From the cell containing the given text, extract its center point as [X, Y] coordinate. 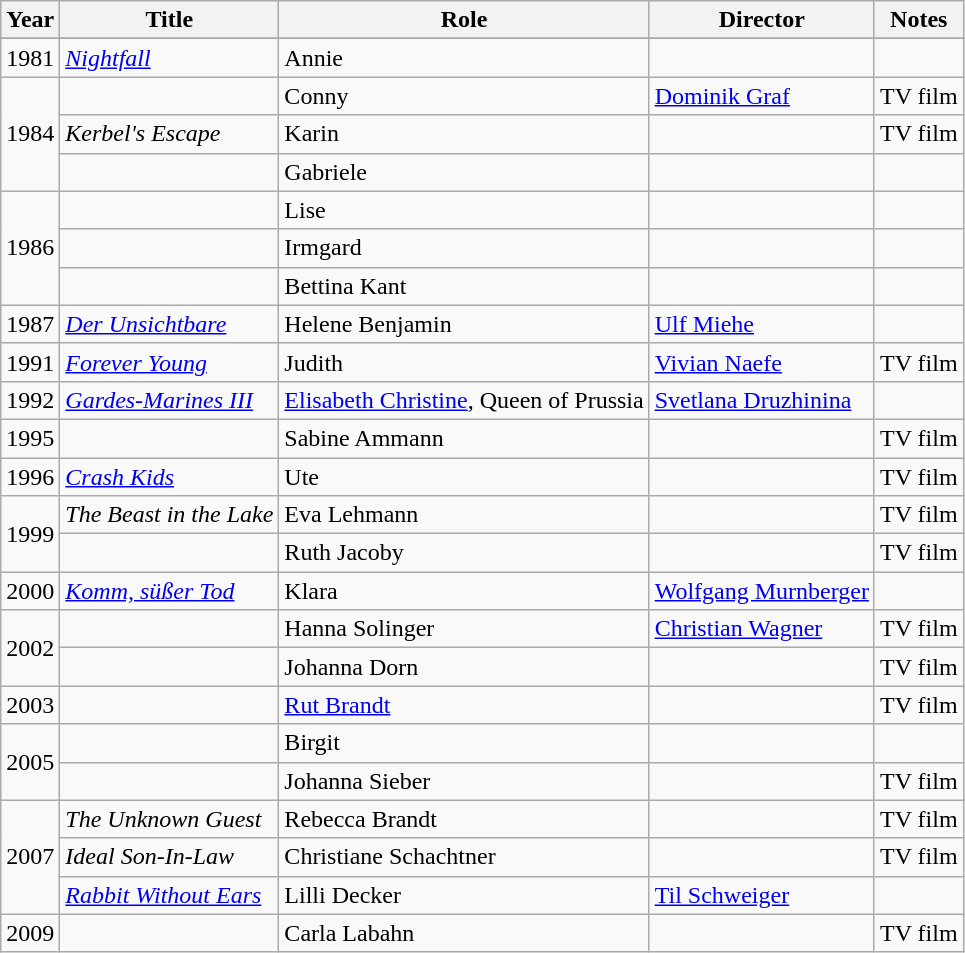
Rut Brandt [464, 705]
Nightfall [170, 58]
Christiane Schachtner [464, 857]
2003 [30, 705]
2007 [30, 857]
Der Unsichtbare [170, 324]
1991 [30, 362]
Crash Kids [170, 477]
Vivian Naefe [762, 362]
Conny [464, 96]
Lise [464, 210]
Rebecca Brandt [464, 819]
Role [464, 20]
Irmgard [464, 248]
Kerbel's Escape [170, 134]
1986 [30, 248]
Year [30, 20]
The Beast in the Lake [170, 515]
Wolfgang Murnberger [762, 591]
Hanna Solinger [464, 629]
Bettina Kant [464, 286]
Birgit [464, 743]
2009 [30, 933]
Christian Wagner [762, 629]
1995 [30, 438]
Elisabeth Christine, Queen of Prussia [464, 400]
Eva Lehmann [464, 515]
Helene Benjamin [464, 324]
Title [170, 20]
Karin [464, 134]
Director [762, 20]
Annie [464, 58]
Svetlana Druzhinina [762, 400]
Gardes-Marines III [170, 400]
Dominik Graf [762, 96]
1996 [30, 477]
Lilli Decker [464, 895]
Johanna Sieber [464, 781]
1992 [30, 400]
Sabine Ammann [464, 438]
Judith [464, 362]
Forever Young [170, 362]
Ruth Jacoby [464, 553]
1984 [30, 134]
Johanna Dorn [464, 667]
2002 [30, 648]
2005 [30, 762]
The Unknown Guest [170, 819]
1987 [30, 324]
1999 [30, 534]
Klara [464, 591]
Ulf Miehe [762, 324]
Komm, süßer Tod [170, 591]
2000 [30, 591]
Ute [464, 477]
Carla Labahn [464, 933]
Gabriele [464, 172]
Rabbit Without Ears [170, 895]
Ideal Son-In-Law [170, 857]
Notes [918, 20]
Til Schweiger [762, 895]
1981 [30, 58]
